Scan for the cell matching the given text and deliver its (x, y) coordinate at center. 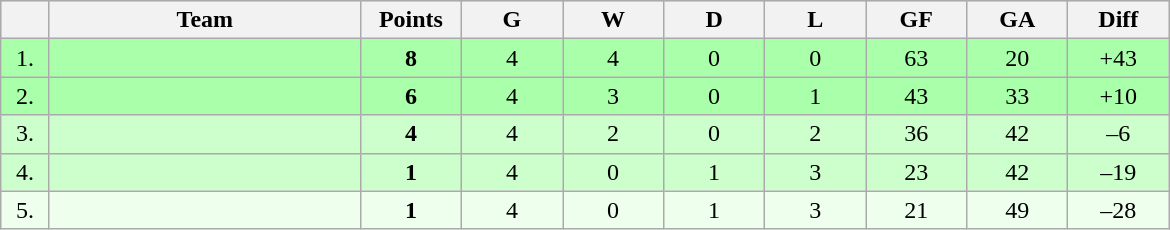
3. (26, 134)
–6 (1118, 134)
–28 (1118, 210)
21 (916, 210)
23 (916, 172)
G (512, 20)
GA (1018, 20)
8 (410, 58)
2. (26, 96)
D (714, 20)
49 (1018, 210)
–19 (1118, 172)
+43 (1118, 58)
6 (410, 96)
63 (916, 58)
43 (916, 96)
5. (26, 210)
Points (410, 20)
GF (916, 20)
Diff (1118, 20)
33 (1018, 96)
36 (916, 134)
+10 (1118, 96)
20 (1018, 58)
L (816, 20)
1. (26, 58)
W (612, 20)
4. (26, 172)
Team (204, 20)
